Determine the [x, y] coordinate at the center of the cell enclosing the given text.  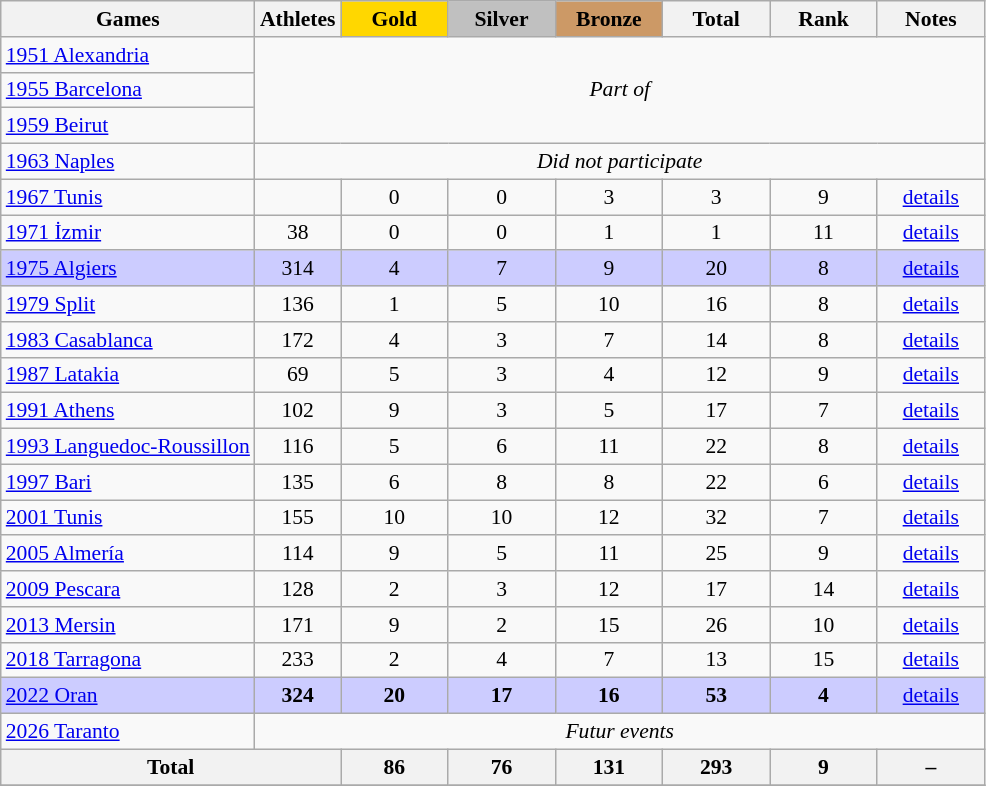
Gold [394, 19]
1967 Tunis [128, 197]
Notes [930, 19]
114 [298, 554]
172 [298, 340]
Futur events [620, 732]
1971 İzmir [128, 233]
136 [298, 304]
1991 Athens [128, 411]
26 [716, 625]
1955 Barcelona [128, 90]
314 [298, 269]
1951 Alexandria [128, 55]
69 [298, 375]
324 [298, 696]
32 [716, 518]
76 [502, 767]
116 [298, 447]
1987 Latakia [128, 375]
1993 Languedoc-Roussillon [128, 447]
Rank [824, 19]
2018 Tarragona [128, 660]
1997 Bari [128, 482]
25 [716, 554]
1979 Split [128, 304]
2022 Oran [128, 696]
171 [298, 625]
135 [298, 482]
102 [298, 411]
Did not participate [620, 162]
2001 Tunis [128, 518]
131 [608, 767]
2026 Taranto [128, 732]
38 [298, 233]
Bronze [608, 19]
Silver [502, 19]
Games [128, 19]
128 [298, 589]
Part of [620, 90]
1959 Beirut [128, 126]
2009 Pescara [128, 589]
2013 Mersin [128, 625]
293 [716, 767]
233 [298, 660]
53 [716, 696]
1983 Casablanca [128, 340]
1963 Naples [128, 162]
2005 Almería [128, 554]
155 [298, 518]
1975 Algiers [128, 269]
86 [394, 767]
– [930, 767]
Athletes [298, 19]
13 [716, 660]
